Find where the given text appears and provide that cell's center as (X, Y) coordinate. 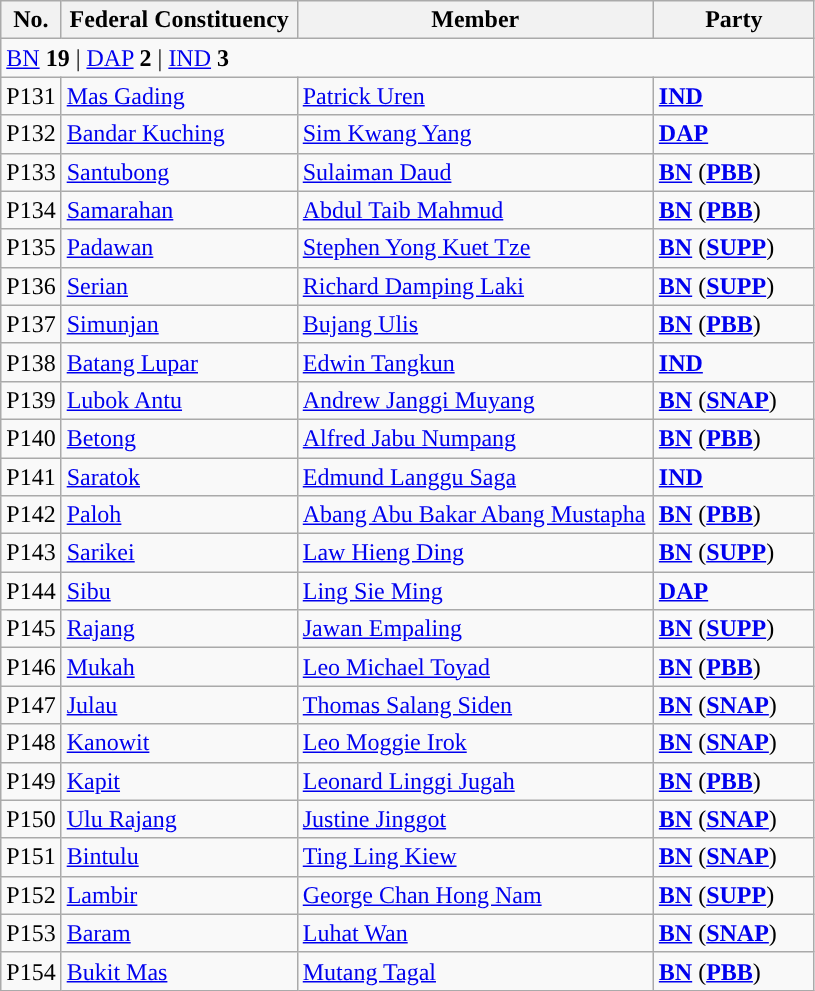
Padawan (179, 248)
P153 (31, 933)
Santubong (179, 172)
Party (734, 20)
Mutang Tagal (475, 971)
Saratok (179, 477)
P154 (31, 971)
P146 (31, 667)
P138 (31, 362)
Law Hieng Ding (475, 553)
P137 (31, 324)
Patrick Uren (475, 96)
P151 (31, 857)
Julau (179, 705)
Bandar Kuching (179, 134)
Sarikei (179, 553)
Justine Jinggot (475, 819)
P132 (31, 134)
Sim Kwang Yang (475, 134)
Federal Constituency (179, 20)
P141 (31, 477)
P147 (31, 705)
Mukah (179, 667)
Lambir (179, 895)
Abdul Taib Mahmud (475, 210)
Baram (179, 933)
Leonard Linggi Jugah (475, 781)
P134 (31, 210)
P133 (31, 172)
P149 (31, 781)
Sibu (179, 591)
P148 (31, 743)
Samarahan (179, 210)
Serian (179, 286)
P145 (31, 629)
Member (475, 20)
Stephen Yong Kuet Tze (475, 248)
P131 (31, 96)
P150 (31, 819)
Leo Moggie Irok (475, 743)
Andrew Janggi Muyang (475, 400)
Thomas Salang Siden (475, 705)
Ling Sie Ming (475, 591)
Richard Damping Laki (475, 286)
Jawan Empaling (475, 629)
P142 (31, 515)
Simunjan (179, 324)
Bujang Ulis (475, 324)
P139 (31, 400)
Kanowit (179, 743)
P140 (31, 438)
Lubok Antu (179, 400)
Kapit (179, 781)
Sulaiman Daud (475, 172)
Ting Ling Kiew (475, 857)
Edmund Langgu Saga (475, 477)
Alfred Jabu Numpang (475, 438)
Paloh (179, 515)
Luhat Wan (475, 933)
Abang Abu Bakar Abang Mustapha (475, 515)
BN 19 | DAP 2 | IND 3 (408, 58)
Mas Gading (179, 96)
Rajang (179, 629)
No. (31, 20)
Batang Lupar (179, 362)
P136 (31, 286)
Betong (179, 438)
Leo Michael Toyad (475, 667)
Ulu Rajang (179, 819)
Edwin Tangkun (475, 362)
P144 (31, 591)
Bintulu (179, 857)
P135 (31, 248)
P152 (31, 895)
P143 (31, 553)
George Chan Hong Nam (475, 895)
Bukit Mas (179, 971)
